Return the [X, Y] coordinate for the center point of the cell that contains the specified text.  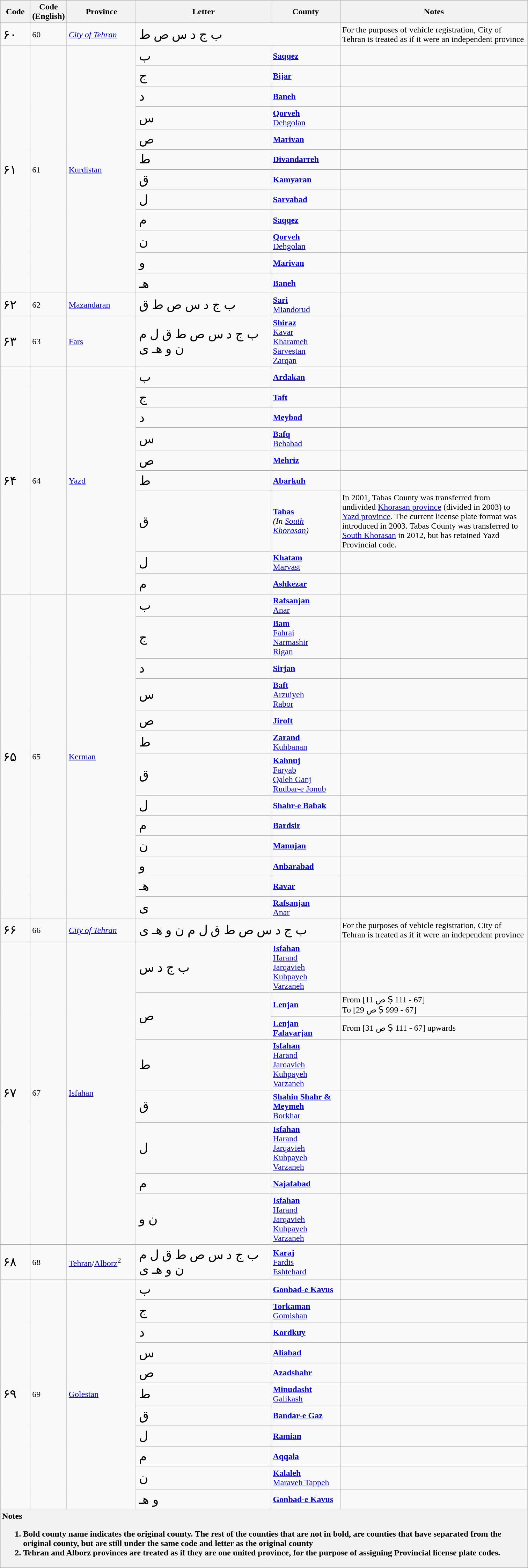
۶۶ [15, 930]
BamFahrajNarmashirRigan [306, 638]
Tabas(In South Khorasan) [306, 521]
Ravar [306, 886]
KhatamMarvast [306, 563]
KarajFardisEshtehard [306, 1262]
۶۷ [15, 1093]
۶۲ [15, 304]
۶۱ [15, 170]
LenjanFalavarjan [306, 1028]
Jiroft [306, 721]
Letter [204, 12]
60 [49, 34]
Shahin Shahr & MeymehBorkhar [306, 1106]
Code(English) [49, 12]
SariMiandorud [306, 304]
66 [49, 930]
۶۰ [15, 34]
KalalehMaraveh Tappeh [306, 1478]
ی [204, 908]
ZarandKuhbanan [306, 742]
From [11 ص Ṣ 111 - 67]To [29 ص Ṣ 999 - 67] [434, 1004]
۶۹ [15, 1394]
64 [49, 480]
TorkamanGomishan [306, 1311]
County [306, 12]
۶۵ [15, 757]
Aqqala [306, 1456]
Aliabad [306, 1353]
۶۸ [15, 1262]
۶۳ [15, 341]
و هـ [204, 1499]
Sarvabad [306, 200]
Golestan [101, 1394]
KahnujFaryabQaleh GanjRudbar-e Jonub [306, 774]
Code [15, 12]
Najafabad [306, 1184]
Manujan [306, 846]
Ramian [306, 1436]
ب ج د س ص ط [238, 34]
Bijar [306, 76]
Mehriz [306, 461]
۶۴ [15, 480]
Azadshahr [306, 1373]
BaftArzuiyehRabor [306, 695]
From [31 ص Ṣ 111 - 67] upwards [434, 1028]
ب ج د س [204, 967]
Fars [101, 341]
Mazandaran [101, 304]
Bandar-e Gaz [306, 1416]
Taft [306, 397]
MinudashtGalikash [306, 1394]
ShirazKavarKharamehSarvestanZarqan [306, 341]
Divandarreh [306, 160]
Ardakan [306, 377]
Abarkuh [306, 481]
Yazd [101, 480]
Kamyaran [306, 179]
65 [49, 757]
63 [49, 341]
Kordkuy [306, 1332]
Province [101, 12]
BafqBehabad [306, 439]
Tehran/Alborz2 [101, 1262]
Isfahan [101, 1093]
Kerman [101, 757]
Lenjan [306, 1004]
Notes [434, 12]
62 [49, 304]
Anbarabad [306, 866]
Bardsir [306, 826]
67 [49, 1093]
Sirjan [306, 669]
Kurdistan [101, 170]
Ashkezar [306, 584]
68 [49, 1262]
Meybod [306, 418]
ن و [204, 1219]
ب ج د س ص ط ق [204, 304]
Shahr-e Babak [306, 805]
61 [49, 170]
69 [49, 1394]
